From the cell containing the given text, extract its center point as [x, y] coordinate. 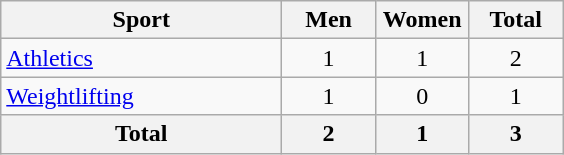
3 [516, 134]
Weightlifting [142, 96]
Women [422, 20]
Sport [142, 20]
0 [422, 96]
Men [329, 20]
Athletics [142, 58]
